Provide the (x, y) coordinate of the cell's center where the given text is located.  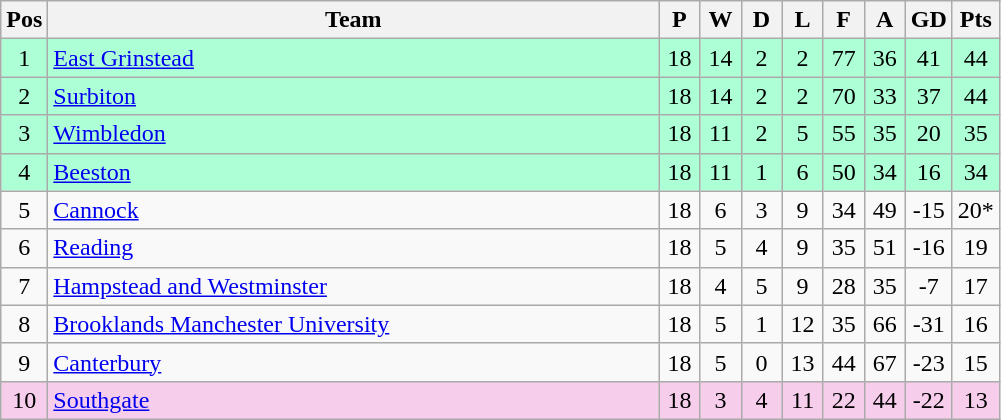
P (680, 20)
-16 (928, 248)
10 (24, 400)
Reading (354, 248)
67 (884, 362)
Hampstead and Westminster (354, 286)
22 (844, 400)
20* (976, 210)
77 (844, 58)
Southgate (354, 400)
12 (802, 324)
36 (884, 58)
F (844, 20)
Surbiton (354, 96)
D (762, 20)
28 (844, 286)
50 (844, 172)
Pos (24, 20)
Beeston (354, 172)
55 (844, 134)
41 (928, 58)
20 (928, 134)
Brooklands Manchester University (354, 324)
8 (24, 324)
East Grinstead (354, 58)
51 (884, 248)
7 (24, 286)
49 (884, 210)
A (884, 20)
Pts (976, 20)
37 (928, 96)
-7 (928, 286)
0 (762, 362)
GD (928, 20)
19 (976, 248)
-15 (928, 210)
W (720, 20)
-23 (928, 362)
33 (884, 96)
Canterbury (354, 362)
66 (884, 324)
17 (976, 286)
-22 (928, 400)
Wimbledon (354, 134)
Team (354, 20)
Cannock (354, 210)
70 (844, 96)
-31 (928, 324)
L (802, 20)
15 (976, 362)
